Identify which cell holds the provided text, then report its [X, Y] central coordinate. 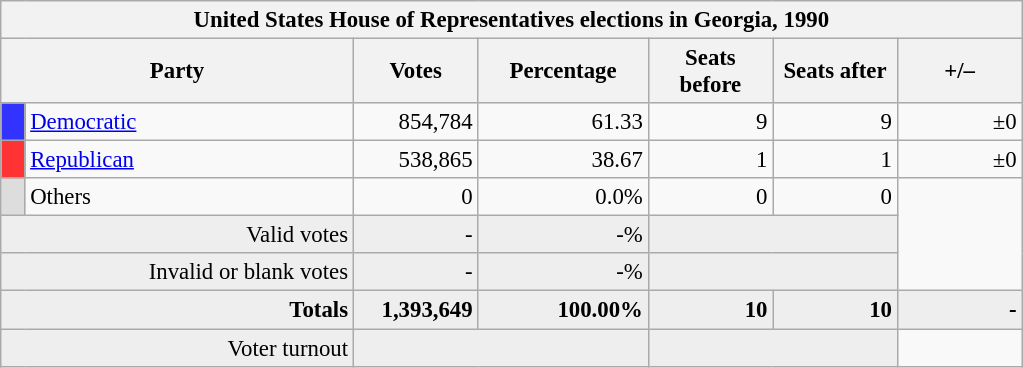
Valid votes [178, 235]
Invalid or blank votes [178, 273]
1,393,649 [416, 310]
538,865 [416, 160]
Totals [178, 310]
Party [178, 72]
United States House of Representatives elections in Georgia, 1990 [512, 20]
Seats after [836, 72]
Republican [189, 160]
0.0% [563, 197]
854,784 [416, 122]
Others [189, 197]
Democratic [189, 122]
38.67 [563, 160]
61.33 [563, 122]
Seats before [710, 72]
Voter turnout [178, 348]
Votes [416, 72]
Percentage [563, 72]
100.00% [563, 310]
+/– [960, 72]
